Locate the cell with the specified text and output its (X, Y) center coordinate. 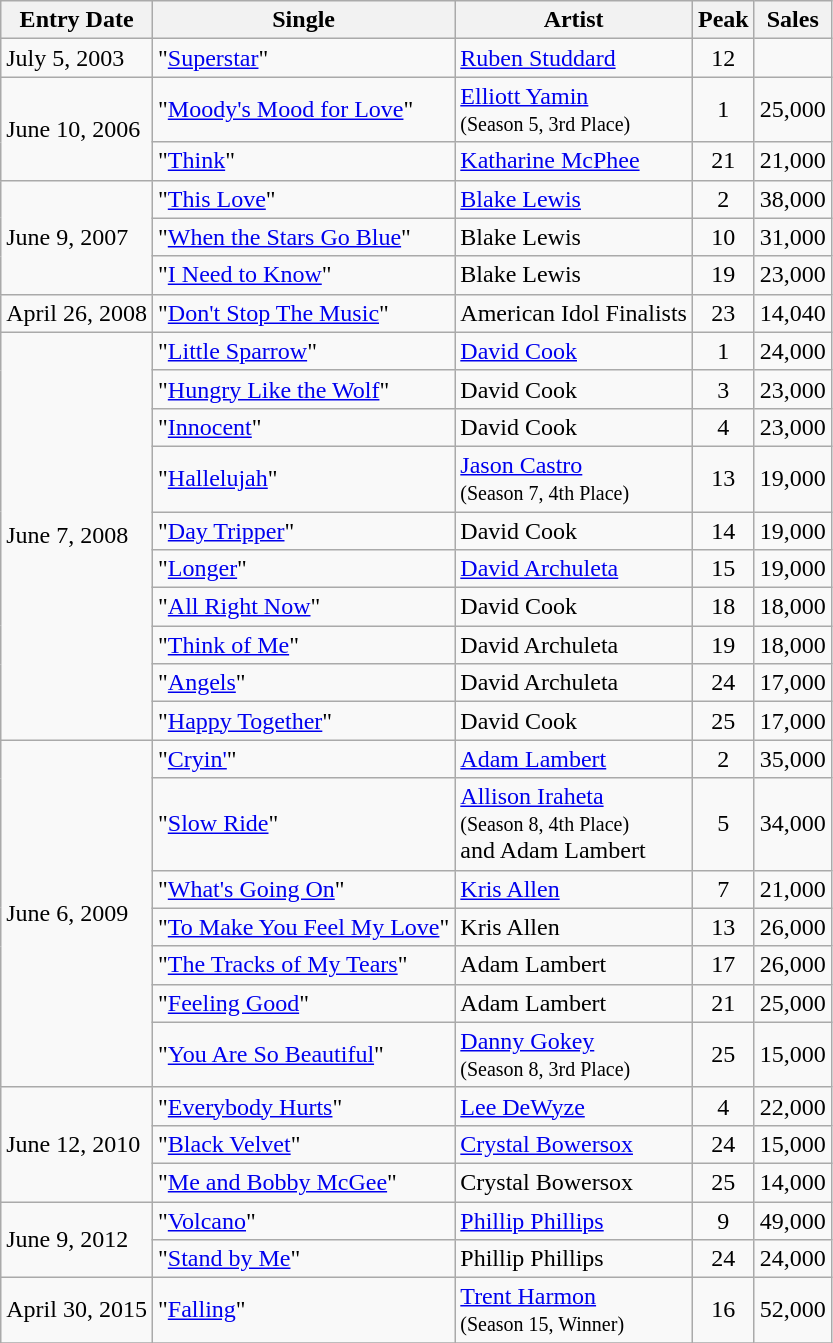
"Day Tripper" (303, 531)
14,000 (792, 1182)
April 26, 2008 (77, 313)
"All Right Now" (303, 607)
"Moody's Mood for Love" (303, 110)
14,040 (792, 313)
52,000 (792, 1310)
14 (723, 531)
Elliott Yamin(Season 5, 3rd Place) (574, 110)
22,000 (792, 1106)
31,000 (792, 237)
5 (723, 824)
"When the Stars Go Blue" (303, 237)
16 (723, 1310)
"Volcano" (303, 1221)
"Don't Stop The Music" (303, 313)
Sales (792, 20)
June 10, 2006 (77, 128)
"To Make You Feel My Love" (303, 927)
"What's Going On" (303, 889)
April 30, 2015 (77, 1310)
"Falling" (303, 1310)
23 (723, 313)
Single (303, 20)
9 (723, 1221)
Katharine McPhee (574, 161)
"Think of Me" (303, 645)
"Hallelujah" (303, 478)
15 (723, 569)
Entry Date (77, 20)
Artist (574, 20)
"Feeling Good" (303, 1003)
35,000 (792, 759)
38,000 (792, 199)
June 6, 2009 (77, 914)
Ruben Studdard (574, 58)
June 9, 2007 (77, 237)
49,000 (792, 1221)
18 (723, 607)
"You Are So Beautiful" (303, 1054)
34,000 (792, 824)
"Hungry Like the Wolf" (303, 389)
Danny Gokey(Season 8, 3rd Place) (574, 1054)
July 5, 2003 (77, 58)
Lee DeWyze (574, 1106)
"Stand by Me" (303, 1259)
"Angels" (303, 683)
"This Love" (303, 199)
"I Need to Know" (303, 275)
"Black Velvet" (303, 1144)
"Think" (303, 161)
"Superstar" (303, 58)
17 (723, 965)
"Longer" (303, 569)
June 7, 2008 (77, 536)
"Me and Bobby McGee" (303, 1182)
12 (723, 58)
June 12, 2010 (77, 1144)
Peak (723, 20)
"Innocent" (303, 427)
Allison Iraheta(Season 8, 4th Place)and Adam Lambert (574, 824)
7 (723, 889)
Trent Harmon(Season 15, Winner) (574, 1310)
"The Tracks of My Tears" (303, 965)
"Everybody Hurts" (303, 1106)
"Little Sparrow" (303, 351)
Jason Castro(Season 7, 4th Place) (574, 478)
"Cryin'" (303, 759)
American Idol Finalists (574, 313)
"Slow Ride" (303, 824)
3 (723, 389)
10 (723, 237)
June 9, 2012 (77, 1240)
"Happy Together" (303, 721)
